Determine the (X, Y) coordinate at the center of the cell enclosing the given text.  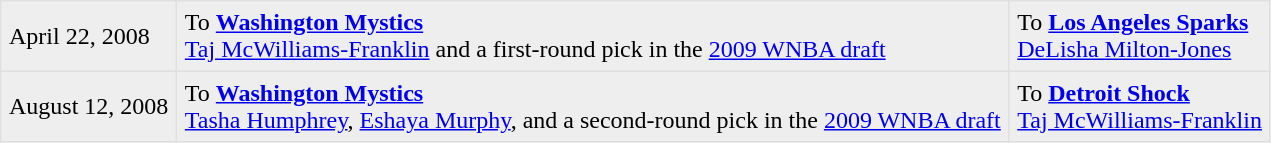
To Los Angeles SparksDeLisha Milton-Jones (1140, 36)
April 22, 2008 (89, 36)
To Washington MysticsTasha Humphrey, Eshaya Murphy, and a second-round pick in the 2009 WNBA draft (593, 106)
August 12, 2008 (89, 106)
To Detroit ShockTaj McWilliams-Franklin (1140, 106)
To Washington MysticsTaj McWilliams-Franklin and a first-round pick in the 2009 WNBA draft (593, 36)
